Detect which cell encompasses the target text, then output its (X, Y) center coordinate. 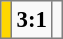
3:1 (32, 20)
